Return the (X, Y) coordinate for the center point of the cell that contains the specified text.  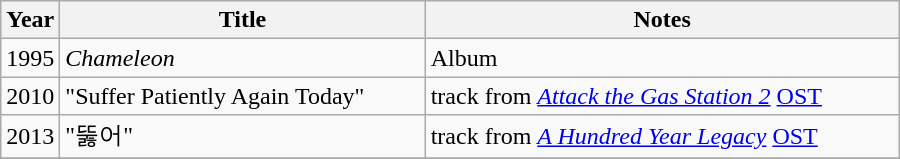
Chameleon (242, 58)
Notes (662, 20)
Album (662, 58)
Year (30, 20)
"뚫어" (242, 136)
track from A Hundred Year Legacy OST (662, 136)
"Suffer Patiently Again Today" (242, 96)
track from Attack the Gas Station 2 OST (662, 96)
1995 (30, 58)
Title (242, 20)
2013 (30, 136)
2010 (30, 96)
